Identify which cell holds the provided text, then report its (X, Y) central coordinate. 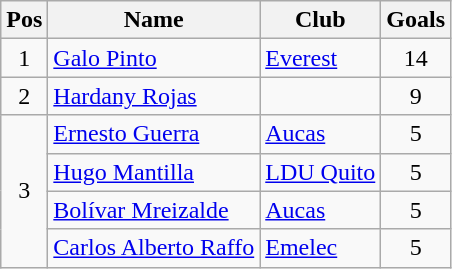
Everest (320, 58)
Pos (24, 20)
Emelec (320, 248)
Goals (416, 20)
9 (416, 96)
Bolívar Mreizalde (154, 210)
Ernesto Guerra (154, 134)
3 (24, 191)
Carlos Alberto Raffo (154, 248)
Hardany Rojas (154, 96)
1 (24, 58)
2 (24, 96)
Name (154, 20)
Galo Pinto (154, 58)
14 (416, 58)
Club (320, 20)
LDU Quito (320, 172)
Hugo Mantilla (154, 172)
